Return the [X, Y] coordinate for the center point of the cell that contains the specified text.  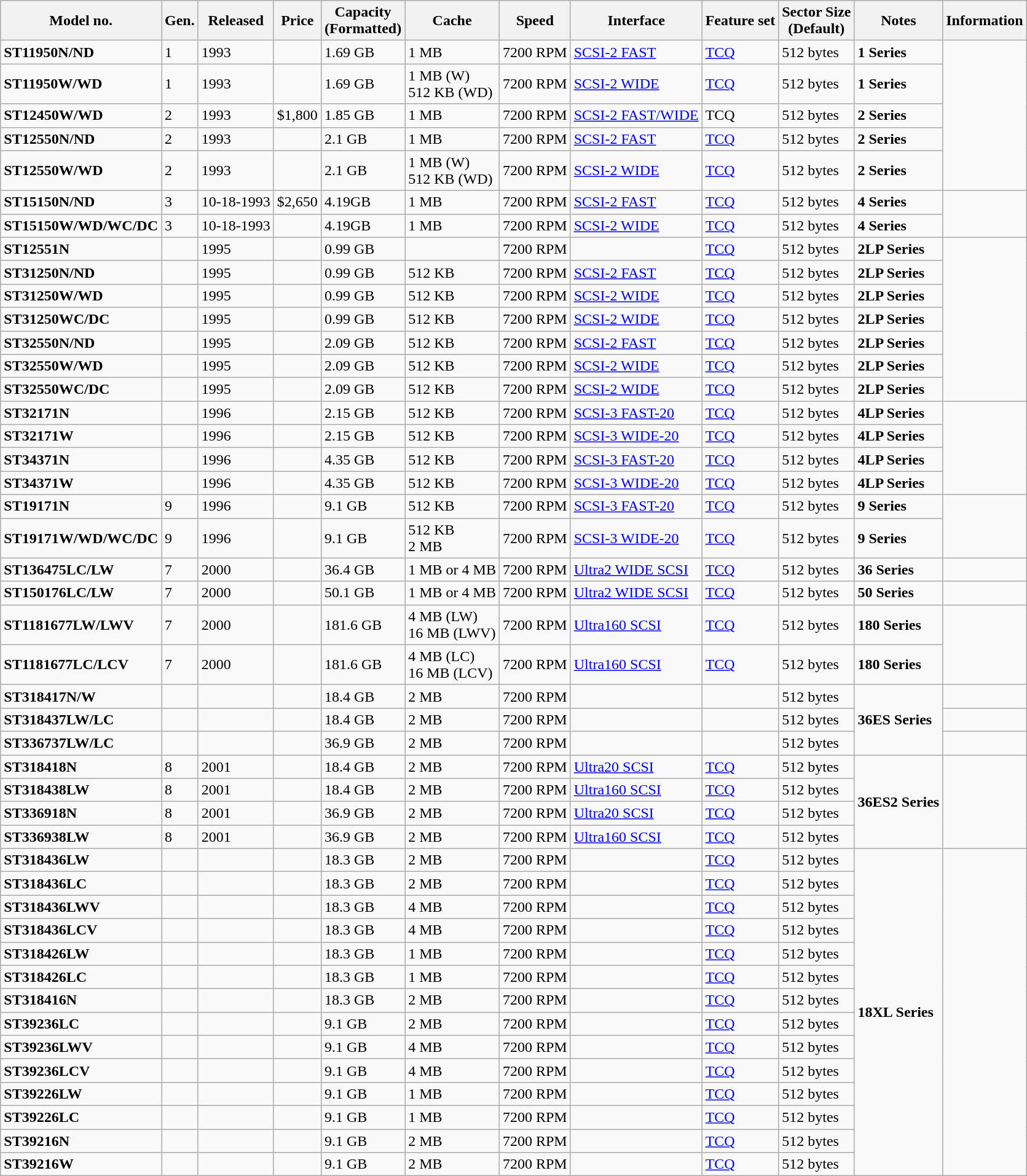
ST336938LW [81, 837]
ST32550W/WD [81, 366]
ST34371N [81, 460]
ST39216N [81, 1141]
ST1181677LC/LCV [81, 665]
ST39216W [81, 1164]
Gen. [179, 21]
36.4 GB [363, 570]
Cache [452, 21]
ST318436LC [81, 884]
ST31250WC/DC [81, 319]
ST32550N/ND [81, 342]
ST11950W/WD [81, 84]
Speed [535, 21]
Capacity(Formatted) [363, 21]
Interface [636, 21]
Model no. [81, 21]
ST11950N/ND [81, 52]
ST12550W/WD [81, 171]
1.85 GB [363, 116]
ST19171W/WD/WC/DC [81, 538]
ST12550N/ND [81, 139]
ST15150W/WD/WC/DC [81, 225]
4 MB (LC)16 MB (LCV) [452, 665]
ST1181677LW/LWV [81, 624]
ST12551N [81, 249]
ST15150N/ND [81, 202]
50.1 GB [363, 593]
50 Series [899, 593]
ST31250W/WD [81, 296]
ST318418N [81, 766]
ST318436LW [81, 860]
ST31250N/ND [81, 272]
ST318437LW/LC [81, 719]
SCSI-2 FAST/WIDE [636, 116]
36 Series [899, 570]
Feature set [740, 21]
18XL Series [899, 1013]
ST34371W [81, 483]
ST318417N/W [81, 696]
ST39226LW [81, 1094]
Price [297, 21]
ST318436LWV [81, 907]
ST39226LC [81, 1117]
ST19171N [81, 506]
Sector Size(Default) [816, 21]
$2,650 [297, 202]
ST39236LC [81, 1024]
ST318416N [81, 1000]
ST318426LC [81, 977]
ST32171W [81, 436]
ST32171N [81, 413]
ST336918N [81, 813]
ST136475LC/LW [81, 570]
ST12450W/WD [81, 116]
Notes [899, 21]
4 MB (LW)16 MB (LWV) [452, 624]
ST150176LC/LW [81, 593]
36ES2 Series [899, 801]
36ES Series [899, 719]
ST39236LCV [81, 1070]
Information [985, 21]
ST318438LW [81, 790]
ST318426LW [81, 954]
ST336737LW/LC [81, 743]
$1,800 [297, 116]
ST318436LCV [81, 930]
Released [236, 21]
ST32550WC/DC [81, 390]
512 KB2 MB [452, 538]
ST39236LWV [81, 1047]
